Identify which cell holds the provided text, then report its (X, Y) central coordinate. 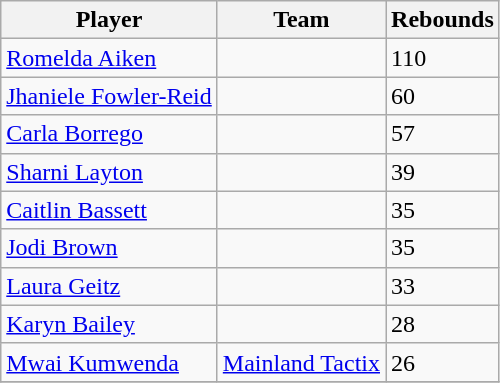
28 (443, 324)
Carla Borrego (110, 134)
Romelda Aiken (110, 58)
Rebounds (443, 20)
26 (443, 362)
Team (301, 20)
39 (443, 172)
Player (110, 20)
Karyn Bailey (110, 324)
33 (443, 286)
Caitlin Bassett (110, 210)
Jhaniele Fowler-Reid (110, 96)
57 (443, 134)
Mainland Tactix (301, 362)
Laura Geitz (110, 286)
Sharni Layton (110, 172)
Jodi Brown (110, 248)
110 (443, 58)
60 (443, 96)
Mwai Kumwenda (110, 362)
